Determine the (x, y) coordinate at the center of the cell enclosing the given text.  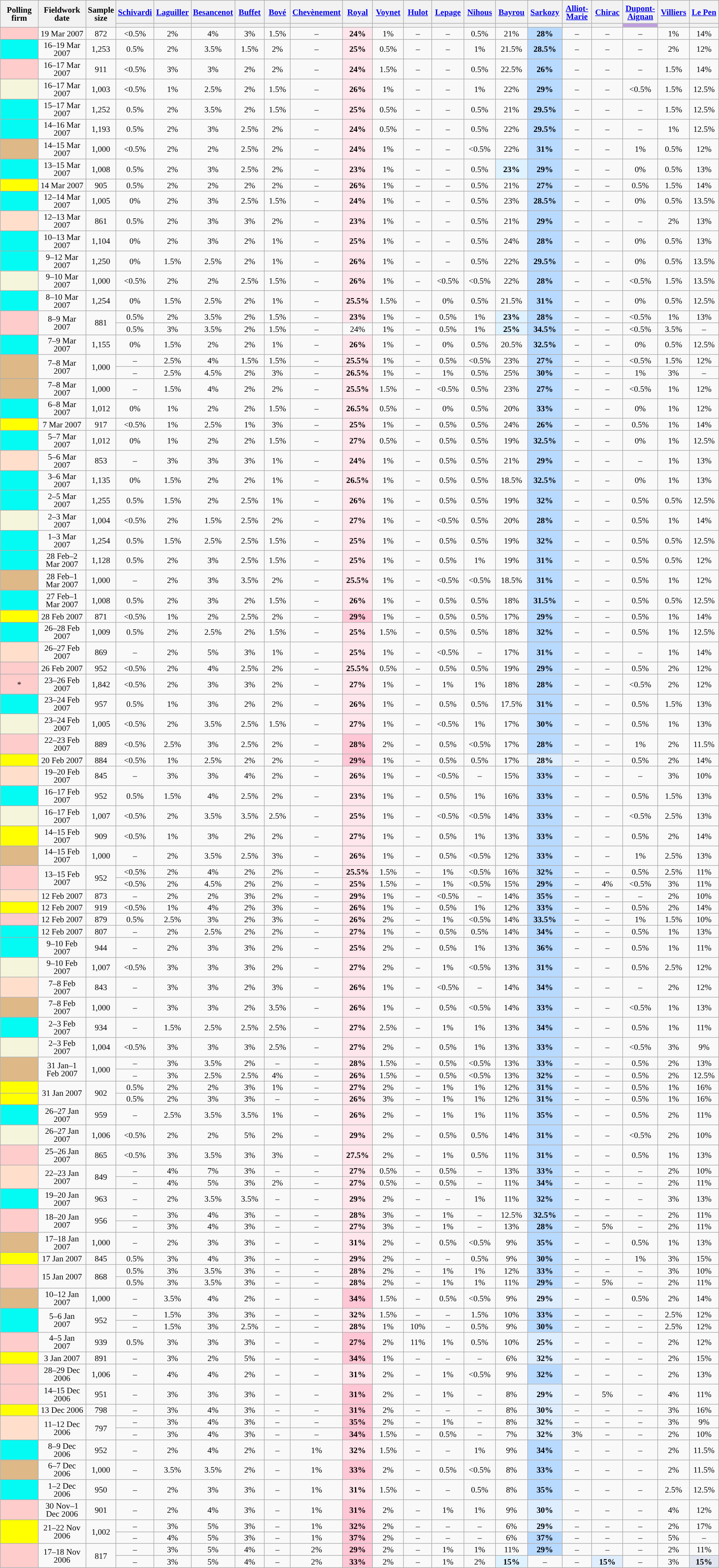
849 (101, 1177)
15 Jan 2007 (62, 1276)
909 (101, 836)
Royal (358, 12)
14–15 Mar 2007 (62, 149)
902 (101, 1093)
956 (101, 1221)
Fieldwork date (62, 14)
1,002 (101, 1532)
950 (101, 1490)
11–12 Dec 2006 (62, 1428)
Polling firm (19, 14)
13–15 Feb 2007 (62, 878)
869 (101, 652)
17 Jan 2007 (62, 1259)
28 Feb–2 Mar 2007 (62, 560)
1,842 (101, 684)
31 Jan 2007 (62, 1093)
Hulot (418, 12)
Lepage (448, 12)
10–12 Jan 2007 (62, 1299)
17–18 Nov 2006 (62, 1556)
Villiers (673, 12)
Le Pen (704, 12)
957 (101, 704)
843 (101, 987)
1–3 Mar 2007 (62, 540)
Chirac (607, 12)
Nihous (480, 12)
911 (101, 69)
28 Feb–1 Mar 2007 (62, 580)
951 (101, 1394)
Bové (277, 12)
33.5% (545, 920)
18–20 Jan 2007 (62, 1221)
861 (101, 221)
17–18 Jan 2007 (62, 1243)
10–13 Mar 2007 (62, 241)
Sarkozy (545, 12)
934 (101, 1027)
Bayrou (512, 12)
34.5% (545, 329)
25–26 Jan 2007 (62, 1155)
14–16 Mar 2007 (62, 129)
Samplesize (101, 14)
28 Feb 2007 (62, 616)
14–15 Dec 2006 (62, 1394)
19 Mar 2007 (62, 33)
901 (101, 1510)
22.5% (512, 69)
21–22 Nov 2006 (62, 1532)
1,128 (101, 560)
5–6 Jan 2007 (62, 1320)
917 (101, 425)
20.5% (512, 345)
5–7 Mar 2007 (62, 440)
2–5 Mar 2007 (62, 501)
807 (101, 931)
798 (101, 1410)
22–23 Jan 2007 (62, 1177)
959 (101, 1115)
20 Feb 2007 (62, 760)
2–3 Mar 2007 (62, 520)
19–20 Feb 2007 (62, 776)
871 (101, 616)
5–6 Mar 2007 (62, 460)
28–29 Dec 2006 (62, 1374)
1,003 (101, 89)
8–10 Mar 2007 (62, 301)
31.5% (545, 600)
1,255 (101, 501)
8–9 Dec 2006 (62, 1450)
26–28 Feb 2007 (62, 632)
817 (101, 1556)
1,104 (101, 241)
7–9 Mar 2007 (62, 345)
4–5 Jan 2007 (62, 1342)
889 (101, 744)
797 (101, 1428)
9–12 Mar 2007 (62, 261)
30 Nov–1 Dec 2006 (62, 1510)
12–14 Mar 2007 (62, 201)
1,155 (101, 345)
6–7 Dec 2006 (62, 1470)
Besancenot (213, 12)
7 Mar 2007 (62, 425)
Buffet (250, 12)
13–15 Mar 2007 (62, 169)
1,193 (101, 129)
23–26 Feb 2007 (62, 684)
963 (101, 1199)
* (19, 684)
944 (101, 947)
919 (101, 908)
Voynet (388, 12)
Schivardi (135, 12)
873 (101, 895)
Chevènement (316, 12)
872 (101, 33)
15–17 Mar 2007 (62, 109)
1,250 (101, 261)
27.5% (358, 1155)
19–20 Jan 2007 (62, 1199)
853 (101, 460)
14 Mar 2007 (62, 185)
1–2 Dec 2006 (62, 1490)
865 (101, 1155)
36% (545, 947)
13 Dec 2006 (62, 1410)
3–6 Mar 2007 (62, 480)
31 Jan–1 Feb 2007 (62, 1069)
1,135 (101, 480)
881 (101, 323)
939 (101, 1342)
884 (101, 760)
1,252 (101, 109)
16–19 Mar 2007 (62, 49)
6–8 Mar 2007 (62, 409)
9–10 Mar 2007 (62, 281)
1,253 (101, 49)
879 (101, 920)
26 Feb 2007 (62, 668)
868 (101, 1276)
8–9 Mar 2007 (62, 323)
Alliot-Marie (577, 12)
27 Feb–1 Mar 2007 (62, 600)
Laguiller (173, 12)
3 Jan 2007 (62, 1358)
Dupont-Aignan (640, 12)
1,009 (101, 632)
17.5% (512, 704)
905 (101, 185)
12–13 Mar 2007 (62, 221)
26–27 Feb 2007 (62, 652)
891 (101, 1358)
22–23 Feb 2007 (62, 744)
